Find where the given text appears and provide that cell's center as (X, Y) coordinate. 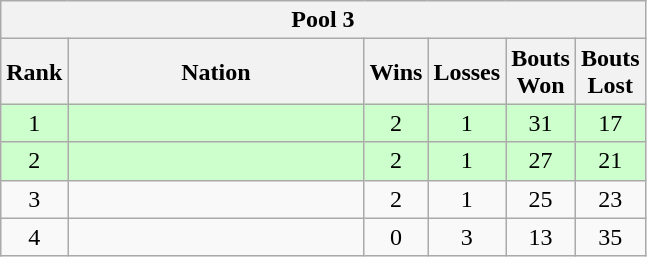
21 (610, 161)
23 (610, 199)
31 (541, 123)
Nation (216, 72)
4 (34, 237)
35 (610, 237)
0 (396, 237)
Wins (396, 72)
Losses (467, 72)
Rank (34, 72)
17 (610, 123)
Bouts Won (541, 72)
Bouts Lost (610, 72)
Pool 3 (323, 20)
25 (541, 199)
13 (541, 237)
27 (541, 161)
